Scan for the cell matching the given text and deliver its [x, y] coordinate at center. 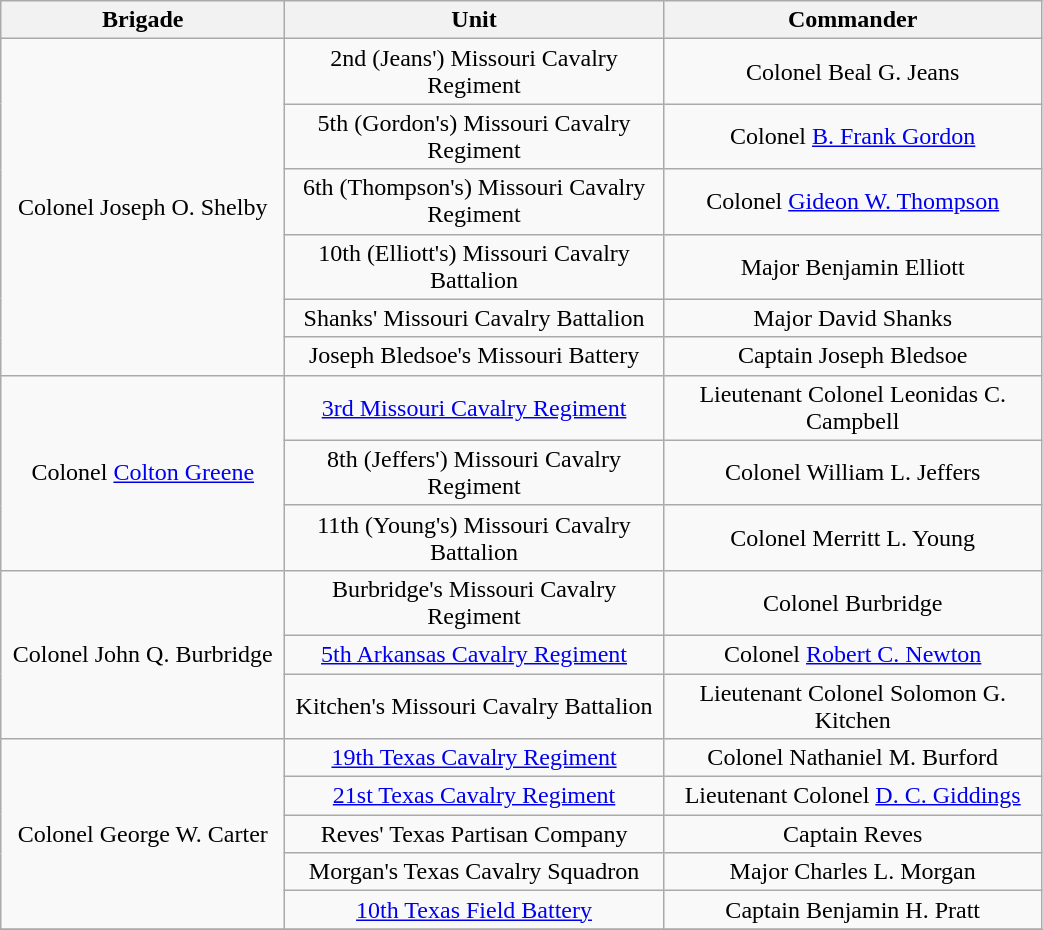
10th Texas Field Battery [474, 910]
Colonel Joseph O. Shelby [143, 207]
Colonel Gideon W. Thompson [852, 202]
Commander [852, 20]
Colonel Nathaniel M. Burford [852, 758]
Major Benjamin Elliott [852, 266]
11th (Young's) Missouri Cavalry Battalion [474, 538]
2nd (Jeans') Missouri Cavalry Regiment [474, 72]
Lieutenant Colonel D. C. Giddings [852, 796]
8th (Jeffers') Missouri Cavalry Regiment [474, 472]
Major Charles L. Morgan [852, 872]
Captain Joseph Bledsoe [852, 356]
5th (Gordon's) Missouri Cavalry Regiment [474, 136]
Joseph Bledsoe's Missouri Battery [474, 356]
Unit [474, 20]
Lieutenant Colonel Leonidas C. Campbell [852, 408]
Colonel George W. Carter [143, 834]
Major David Shanks [852, 318]
Lieutenant Colonel Solomon G. Kitchen [852, 706]
Captain Benjamin H. Pratt [852, 910]
5th Arkansas Cavalry Regiment [474, 654]
Shanks' Missouri Cavalry Battalion [474, 318]
21st Texas Cavalry Regiment [474, 796]
Colonel Burbridge [852, 602]
10th (Elliott's) Missouri Cavalry Battalion [474, 266]
19th Texas Cavalry Regiment [474, 758]
3rd Missouri Cavalry Regiment [474, 408]
Colonel B. Frank Gordon [852, 136]
Reves' Texas Partisan Company [474, 834]
6th (Thompson's) Missouri Cavalry Regiment [474, 202]
Colonel John Q. Burbridge [143, 654]
Captain Reves [852, 834]
Kitchen's Missouri Cavalry Battalion [474, 706]
Colonel Merritt L. Young [852, 538]
Colonel Beal G. Jeans [852, 72]
Burbridge's Missouri Cavalry Regiment [474, 602]
Colonel William L. Jeffers [852, 472]
Colonel Colton Greene [143, 472]
Brigade [143, 20]
Morgan's Texas Cavalry Squadron [474, 872]
Colonel Robert C. Newton [852, 654]
